Pinpoint the cell where the given text exists, returning its [X, Y] midpoint coordinate. 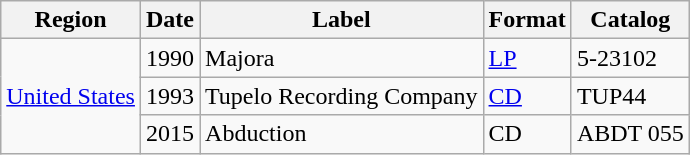
1993 [170, 96]
Majora [342, 58]
Format [527, 20]
Label [342, 20]
Abduction [342, 134]
United States [71, 96]
Tupelo Recording Company [342, 96]
Catalog [630, 20]
ABDT 055 [630, 134]
2015 [170, 134]
LP [527, 58]
1990 [170, 58]
Region [71, 20]
5-23102 [630, 58]
TUP44 [630, 96]
Date [170, 20]
